Return the [X, Y] coordinate for the center point of the cell that contains the specified text.  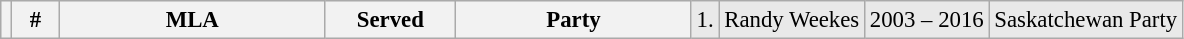
Served [390, 20]
MLA [192, 20]
2003 – 2016 [927, 20]
1. [705, 20]
Randy Weekes [792, 20]
Saskatchewan Party [1086, 20]
Party [574, 20]
# [35, 20]
